Detect which cell encompasses the target text, then output its [x, y] center coordinate. 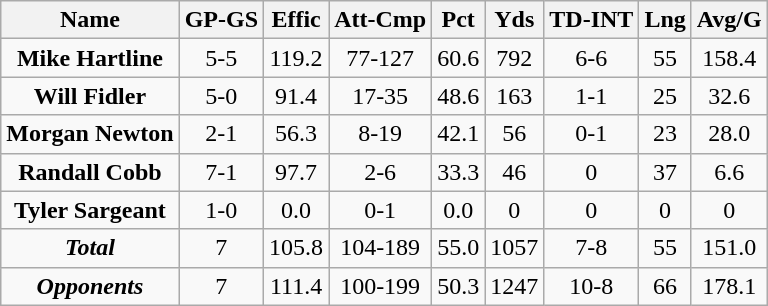
Opponents [90, 286]
119.2 [296, 58]
10-8 [592, 286]
46 [514, 172]
48.6 [458, 96]
8-19 [380, 134]
151.0 [729, 248]
105.8 [296, 248]
60.6 [458, 58]
97.7 [296, 172]
792 [514, 58]
104-189 [380, 248]
TD-INT [592, 20]
Effic [296, 20]
5-5 [221, 58]
Total [90, 248]
GP-GS [221, 20]
Name [90, 20]
178.1 [729, 286]
32.6 [729, 96]
25 [665, 96]
42.1 [458, 134]
5-0 [221, 96]
7-1 [221, 172]
23 [665, 134]
Morgan Newton [90, 134]
Lng [665, 20]
Yds [514, 20]
Randall Cobb [90, 172]
1-1 [592, 96]
66 [665, 286]
6.6 [729, 172]
Att-Cmp [380, 20]
Mike Hartline [90, 58]
Will Fidler [90, 96]
1247 [514, 286]
100-199 [380, 286]
Avg/G [729, 20]
111.4 [296, 286]
1-0 [221, 210]
2-6 [380, 172]
7-8 [592, 248]
37 [665, 172]
17-35 [380, 96]
56.3 [296, 134]
56 [514, 134]
1057 [514, 248]
158.4 [729, 58]
163 [514, 96]
77-127 [380, 58]
50.3 [458, 286]
91.4 [296, 96]
2-1 [221, 134]
Tyler Sargeant [90, 210]
55.0 [458, 248]
28.0 [729, 134]
33.3 [458, 172]
6-6 [592, 58]
Pct [458, 20]
